Determine the [x, y] coordinate at the center of the cell enclosing the given text.  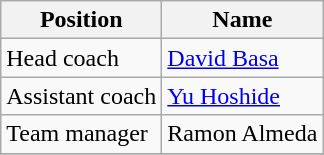
Team manager [82, 134]
Name [242, 20]
Ramon Almeda [242, 134]
David Basa [242, 58]
Assistant coach [82, 96]
Position [82, 20]
Yu Hoshide [242, 96]
Head coach [82, 58]
